From the cell containing the given text, extract its center point as (x, y) coordinate. 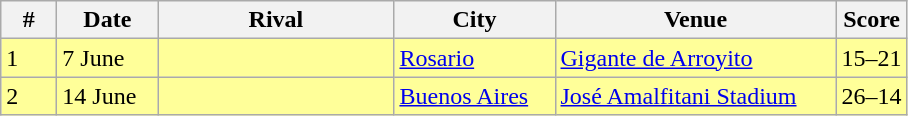
26–14 (872, 96)
Rosario (474, 58)
Rival (276, 20)
Buenos Aires (474, 96)
2 (29, 96)
# (29, 20)
1 (29, 58)
City (474, 20)
15–21 (872, 58)
Score (872, 20)
7 June (108, 58)
José Amalfitani Stadium (696, 96)
Date (108, 20)
Gigante de Arroyito (696, 58)
Venue (696, 20)
14 June (108, 96)
